Provide the (X, Y) coordinate of the cell's center where the given text is located.  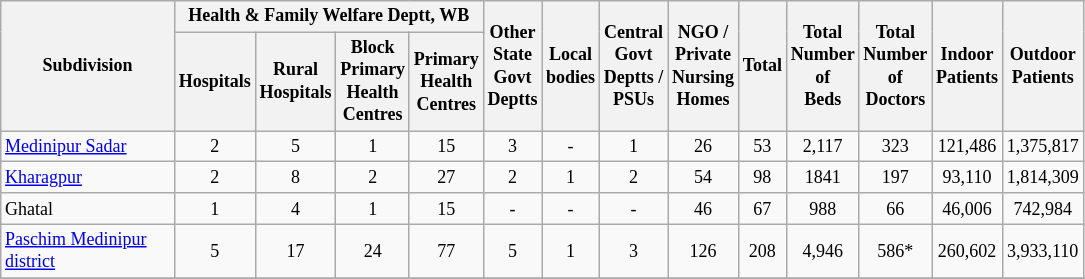
Paschim Medinipur district (88, 251)
Hospitals (214, 82)
Total (762, 66)
1841 (822, 178)
BlockPrimaryHealthCentres (373, 82)
24 (373, 251)
IndoorPatients (968, 66)
66 (896, 208)
NGO /PrivateNursingHomes (704, 66)
742,984 (1042, 208)
121,486 (968, 146)
988 (822, 208)
TotalNumberofBeds (822, 66)
27 (446, 178)
53 (762, 146)
17 (296, 251)
46,006 (968, 208)
126 (704, 251)
RuralHospitals (296, 82)
93,110 (968, 178)
2,117 (822, 146)
TotalNumberofDoctors (896, 66)
Subdivision (88, 66)
323 (896, 146)
Medinipur Sadar (88, 146)
1,375,817 (1042, 146)
54 (704, 178)
77 (446, 251)
586* (896, 251)
CentralGovtDeptts /PSUs (633, 66)
26 (704, 146)
4 (296, 208)
4,946 (822, 251)
67 (762, 208)
OtherStateGovtDeptts (512, 66)
Ghatal (88, 208)
3,933,110 (1042, 251)
OutdoorPatients (1042, 66)
Localbodies (571, 66)
Kharagpur (88, 178)
46 (704, 208)
8 (296, 178)
PrimaryHealthCentres (446, 82)
197 (896, 178)
98 (762, 178)
208 (762, 251)
Health & Family Welfare Deptt, WB (328, 16)
1,814,309 (1042, 178)
260,602 (968, 251)
